Pinpoint the cell where the given text exists, returning its (x, y) midpoint coordinate. 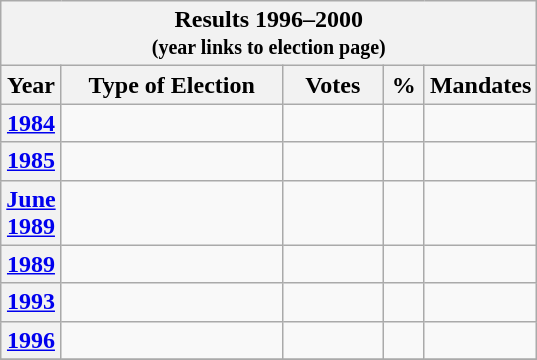
Year (31, 85)
Results 1996–2000(year links to election page) (269, 34)
1993 (31, 302)
1984 (31, 123)
1985 (31, 161)
% (404, 85)
Votes (332, 85)
1989 (31, 264)
1996 (31, 340)
Type of Election (172, 85)
June 1989 (31, 212)
Mandates (480, 85)
